Search for the cell housing the specified text and yield its (x, y) center coordinate. 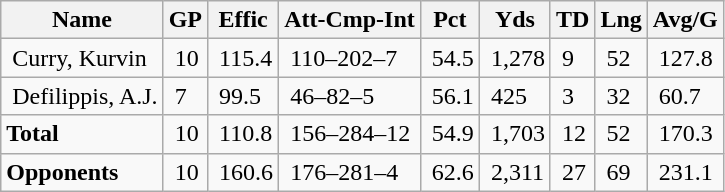
1,278 (514, 58)
46–82–5 (350, 96)
Pct (450, 20)
115.4 (244, 58)
425 (514, 96)
60.7 (685, 96)
170.3 (685, 134)
99.5 (244, 96)
3 (572, 96)
Curry, Kurvin (82, 58)
231.1 (685, 172)
54.5 (450, 58)
12 (572, 134)
69 (621, 172)
32 (621, 96)
54.9 (450, 134)
7 (185, 96)
110.8 (244, 134)
156–284–12 (350, 134)
176–281–4 (350, 172)
62.6 (450, 172)
GP (185, 20)
Total (82, 134)
9 (572, 58)
TD (572, 20)
Att-Cmp-Int (350, 20)
Defilippis, A.J. (82, 96)
2,311 (514, 172)
56.1 (450, 96)
1,703 (514, 134)
Name (82, 20)
Opponents (82, 172)
110–202–7 (350, 58)
Lng (621, 20)
Yds (514, 20)
Avg/G (685, 20)
Effic (244, 20)
127.8 (685, 58)
160.6 (244, 172)
27 (572, 172)
